Identify which cell holds the provided text, then report its [X, Y] central coordinate. 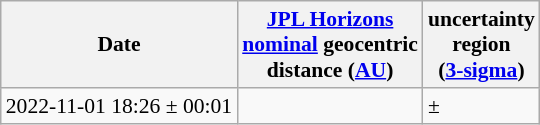
Date [119, 44]
uncertaintyregion(3-sigma) [482, 44]
2022-11-01 18:26 ± 00:01 [119, 106]
± [482, 106]
JPL Horizonsnominal geocentricdistance (AU) [330, 44]
